Output the [x, y] coordinate of the center of the cell containing the given text.  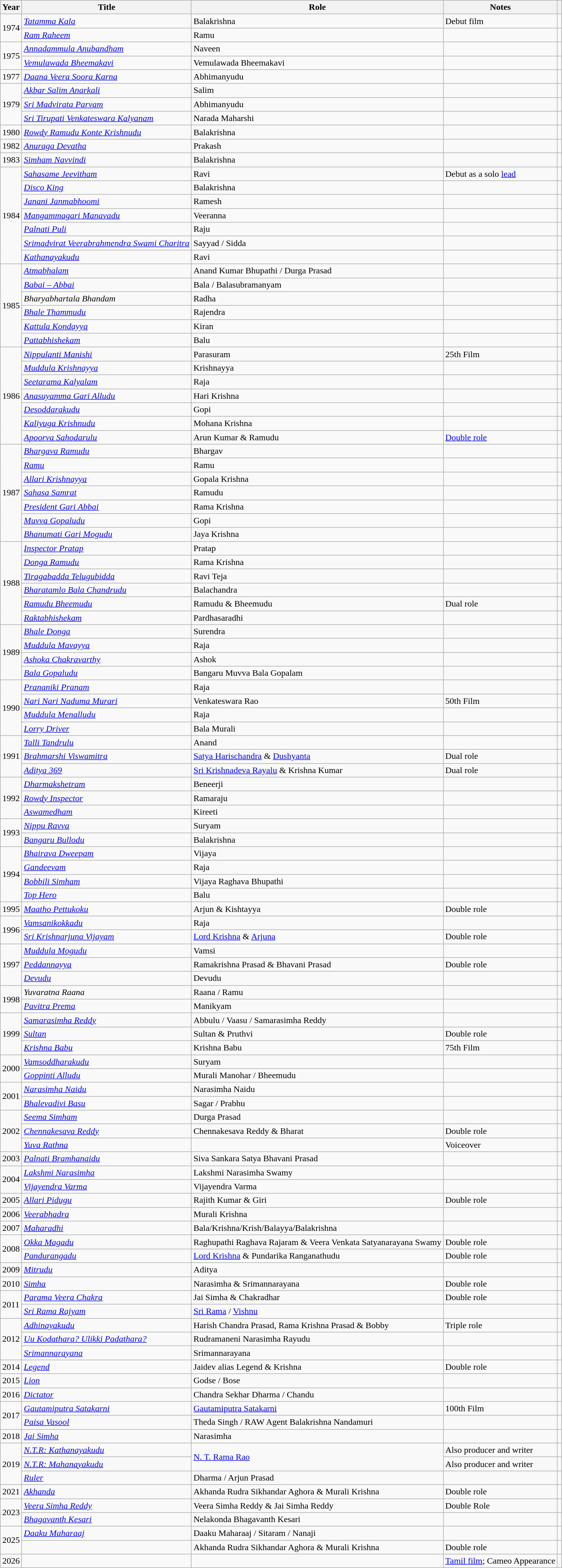
Gandeevam [106, 867]
Narada Maharshi [317, 118]
Kaliyuga Krishnudu [106, 424]
Kiran [317, 326]
Parama Veera Chakra [106, 1298]
Chennakesava Reddy & Bharat [317, 1131]
Mitrudu [106, 1269]
Atmabhalam [106, 271]
Muddula Mavayya [106, 645]
Tamil film; Cameo Appearance [500, 1561]
Jai Simha & Chakradhar [317, 1298]
2005 [11, 1200]
Uu Kodathara? Ulikki Padathara? [106, 1339]
Raghupathi Raghava Rajaram & Veera Venkata Satyanarayana Swamy [317, 1242]
Satya Harischandra & Dushyanta [317, 756]
Dharmakshetram [106, 784]
Sri Krishnarjuna Vijayam [106, 937]
1987 [11, 493]
Legend [106, 1367]
Akbar Salim Anarkali [106, 90]
Parasuram [317, 354]
Debut film [500, 21]
Bala Gopaludu [106, 673]
Nelakonda Bhagavanth Kesari [317, 1520]
Year [11, 7]
Gopala Krishna [317, 479]
Vijaya [317, 854]
1985 [11, 305]
Pavitra Prema [106, 1006]
Ram Raheem [106, 35]
Yuva Rathna [106, 1145]
2007 [11, 1228]
1997 [11, 964]
2001 [11, 1096]
2008 [11, 1249]
Mangammagari Manavadu [106, 215]
Paisa Vasool [106, 1422]
Srimadvirat Veerabrahmendra Swami Charitra [106, 243]
1986 [11, 395]
Prakash [317, 146]
1989 [11, 652]
Lakshmi Narasimha Swamy [317, 1173]
Desoddarakudu [106, 410]
2021 [11, 1491]
Debut as a solo lead [500, 174]
Kathanayakudu [106, 257]
2019 [11, 1464]
Double Role [500, 1506]
Pratap [317, 548]
Ramudu [317, 493]
N.T.R: Kathanayakudu [106, 1450]
Beneerji [317, 784]
Bhargav [317, 451]
Prananiki Pranam [106, 687]
Vamsi [317, 951]
Vamsoddharakudu [106, 1062]
2011 [11, 1304]
Godse / Bose [317, 1381]
2009 [11, 1269]
25th Film [500, 354]
Goppinti Alludu [106, 1076]
Ramesh [317, 202]
1994 [11, 874]
Ramudu & Bheemudu [317, 604]
Hari Krishna [317, 395]
Role [317, 7]
Kattula Kondayya [106, 326]
2006 [11, 1214]
2026 [11, 1561]
Title [106, 7]
Veera Simha Reddy [106, 1506]
1995 [11, 909]
Anand Kumar Bhupathi / Durga Prasad [317, 271]
Ashok [317, 659]
Bharatamlo Bala Chandrudu [106, 590]
1974 [11, 28]
1993 [11, 832]
Tatamma Kala [106, 21]
Chandra Sekhar Dharma / Chandu [317, 1395]
Lord Krishna & Arjuna [317, 937]
Balachandra [317, 590]
2002 [11, 1131]
1977 [11, 77]
Nari Nari Naduma Murari [106, 701]
Apoorva Sahodarulu [106, 437]
1990 [11, 708]
Aditya [317, 1269]
Sri Krishnadeva Rayalu & Krishna Kumar [317, 770]
Ravi Teja [317, 576]
Seema Simham [106, 1117]
Murali Krishna [317, 1214]
Abbulu / Vaasu / Samarasimha Reddy [317, 1020]
Naveen [317, 49]
Palnati Puli [106, 229]
Aditya 369 [106, 770]
Palnati Bramhanaidu [106, 1159]
Donga Ramudu [106, 562]
Bobbili Simham [106, 881]
Theda Singh / RAW Agent Balakrishna Nandamuri [317, 1422]
Anuraga Devatha [106, 146]
1988 [11, 583]
Daana Veera Soora Karna [106, 77]
Jaidev alias Legend & Krishna [317, 1367]
Peddannayya [106, 964]
Dharma / Arjun Prasad [317, 1478]
Raana / Ramu [317, 992]
Muddula Menalludu [106, 715]
Allari Pidugu [106, 1200]
1982 [11, 146]
Babai – Abbai [106, 285]
Anasuyamma Gari Alludu [106, 395]
Sri Rama / Vishnu [317, 1311]
Sayyad / Sidda [317, 243]
Siva Sankara Satya Bhavani Prasad [317, 1159]
Top Hero [106, 895]
President Gari Abbai [106, 507]
Durga Prasad [317, 1117]
2018 [11, 1436]
Rowdy Inspector [106, 798]
Brahmarshi Viswamitra [106, 756]
Daaku Maharaaj / Sitaram / Nanaji [317, 1533]
Pattabhishekam [106, 340]
Sultan & Pruthvi [317, 1034]
Radha [317, 299]
Tiragabadda Telugubidda [106, 576]
1979 [11, 104]
Jaya Krishna [317, 534]
Janani Janmabhoomi [106, 202]
Bhale Donga [106, 632]
2023 [11, 1513]
Sultan [106, 1034]
1984 [11, 215]
Muddula Mogudu [106, 951]
Kireeti [317, 812]
Ruler [106, 1478]
Daaku Maharaaj [106, 1533]
Adhinayakudu [106, 1325]
N.T.R: Mahanayakudu [106, 1464]
Bala / Balasubramanyam [317, 285]
1975 [11, 56]
Rajendra [317, 312]
Sagar / Prabhu [317, 1103]
Sahasame Jeevitham [106, 174]
Maharadhi [106, 1228]
Annadammula Anubandham [106, 49]
Narasimha & Srimannarayana [317, 1283]
2004 [11, 1179]
Maatho Pettukoku [106, 909]
Muddula Krishnayya [106, 368]
1992 [11, 798]
Bala/Krishna/Krish/Balayya/Balakrishna [317, 1228]
Akhanda [106, 1491]
Pandurangadu [106, 1256]
Bhairava Dweepam [106, 854]
Rajith Kumar & Giri [317, 1200]
Bharyabhartala Bhandam [106, 299]
Simham Navvindi [106, 160]
Mohana Krishna [317, 424]
Ramaraju [317, 798]
Sri Madvirata Parvam [106, 104]
2012 [11, 1339]
50th Film [500, 701]
Aswamedham [106, 812]
Salim [317, 90]
Simha [106, 1283]
Ramakrishna Prasad & Bhavani Prasad [317, 964]
Vijaya Raghava Bhupathi [317, 881]
Sahasa Samrat [106, 493]
Ramudu Bheemudu [106, 604]
2017 [11, 1415]
Ashoka Chakravarthy [106, 659]
2014 [11, 1367]
Bhargava Ramudu [106, 451]
Chennakesava Reddy [106, 1131]
Bhalevadivi Basu [106, 1103]
Allari Krishnayya [106, 479]
2025 [11, 1540]
1980 [11, 132]
Lakshmi Narasimha [106, 1173]
Veera Simha Reddy & Jai Simha Reddy [317, 1506]
N. T. Rama Rao [317, 1457]
Lorry Driver [106, 729]
1998 [11, 999]
Bangaru Bullodu [106, 839]
Bhanumati Gari Mogudu [106, 534]
1983 [11, 160]
Arjun & Kishtayya [317, 909]
Lord Krishna & Pundarika Ranganathudu [317, 1256]
2016 [11, 1395]
2000 [11, 1069]
Nippu Ravva [106, 826]
Inspector Pratap [106, 548]
Seetarama Kalyalam [106, 382]
Murali Manohar / Bheemudu [317, 1076]
Nippulanti Manishi [106, 354]
Voiceover [500, 1145]
Bala Murali [317, 729]
Krishnayya [317, 368]
2015 [11, 1381]
Okka Magadu [106, 1242]
Veerabhadra [106, 1214]
Disco King [106, 188]
Pardhasaradhi [317, 618]
Manikyam [317, 1006]
Sri Rama Rajyam [106, 1311]
Dictator [106, 1395]
Narasimha [317, 1436]
Raju [317, 229]
Jai Simha [106, 1436]
1999 [11, 1034]
Bhale Thammudu [106, 312]
Sri Tirupati Venkateswara Kalyanam [106, 118]
Talli Tandrulu [106, 742]
Raktabhishekam [106, 618]
Anand [317, 742]
Surendra [317, 632]
Triple role [500, 1325]
Veeranna [317, 215]
Rowdy Ramudu Konte Krishnudu [106, 132]
Samarasimha Reddy [106, 1020]
Muvva Gopaludu [106, 520]
Rudramaneni Narasimha Rayudu [317, 1339]
75th Film [500, 1048]
2010 [11, 1283]
Venkateswara Rao [317, 701]
Vamsanikokkadu [106, 923]
Bangaru Muvva Bala Gopalam [317, 673]
Notes [500, 7]
Arun Kumar & Ramudu [317, 437]
Bhagavanth Kesari [106, 1520]
2003 [11, 1159]
1991 [11, 756]
1996 [11, 930]
Lion [106, 1381]
Yuvaratna Raana [106, 992]
Harish Chandra Prasad, Rama Krishna Prasad & Bobby [317, 1325]
100th Film [500, 1408]
